Pinpoint the cell where the given text exists, returning its [x, y] midpoint coordinate. 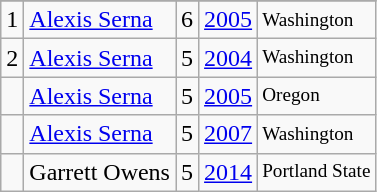
Oregon [316, 96]
Portland State [316, 172]
2014 [228, 172]
Garrett Owens [100, 172]
6 [188, 20]
2 [12, 58]
2007 [228, 134]
1 [12, 20]
2004 [228, 58]
